Find where the given text appears and provide that cell's center as [x, y] coordinate. 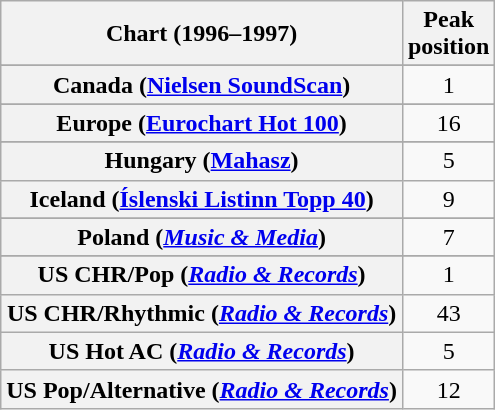
7 [448, 237]
US Hot AC (Radio & Records) [202, 351]
US CHR/Pop (Radio & Records) [202, 275]
43 [448, 313]
US Pop/Alternative (Radio & Records) [202, 389]
Canada (Nielsen SoundScan) [202, 85]
Hungary (Mahasz) [202, 161]
Peakposition [448, 34]
US CHR/Rhythmic (Radio & Records) [202, 313]
12 [448, 389]
16 [448, 123]
Poland (Music & Media) [202, 237]
Chart (1996–1997) [202, 34]
Europe (Eurochart Hot 100) [202, 123]
Iceland (Íslenski Listinn Topp 40) [202, 199]
9 [448, 199]
